For the text-containing cell, return its midpoint in (X, Y) coordinate format. 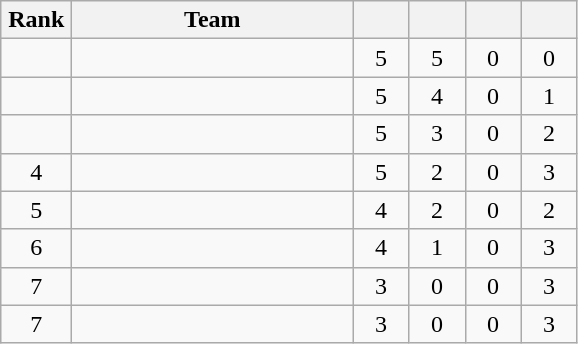
6 (36, 248)
Team (212, 20)
Rank (36, 20)
